Pinpoint the cell where the given text exists, returning its (x, y) midpoint coordinate. 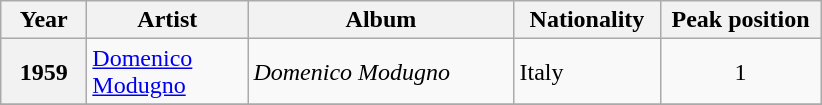
Album (381, 20)
1959 (44, 72)
Italy (587, 72)
Artist (168, 20)
Peak position (740, 20)
Year (44, 20)
1 (740, 72)
Nationality (587, 20)
